Determine the (X, Y) coordinate at the center of the cell enclosing the given text.  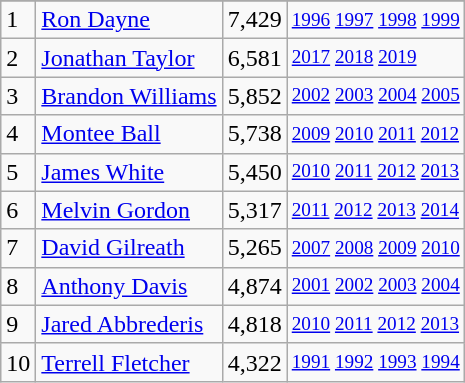
8 (18, 286)
4,818 (254, 324)
5,738 (254, 134)
2011 2012 2013 2014 (376, 210)
1991 1992 1993 1994 (376, 362)
4 (18, 134)
3 (18, 96)
2007 2008 2009 2010 (376, 248)
Jonathan Taylor (129, 58)
5,317 (254, 210)
6,581 (254, 58)
7,429 (254, 20)
2002 2003 2004 2005 (376, 96)
2001 2002 2003 2004 (376, 286)
Terrell Fletcher (129, 362)
6 (18, 210)
David Gilreath (129, 248)
Anthony Davis (129, 286)
5 (18, 172)
2009 2010 2011 2012 (376, 134)
4,322 (254, 362)
2 (18, 58)
1996 1997 1998 1999 (376, 20)
2017 2018 2019 (376, 58)
Melvin Gordon (129, 210)
5,265 (254, 248)
5,450 (254, 172)
1 (18, 20)
10 (18, 362)
Montee Ball (129, 134)
5,852 (254, 96)
James White (129, 172)
7 (18, 248)
Ron Dayne (129, 20)
9 (18, 324)
Jared Abbrederis (129, 324)
Brandon Williams (129, 96)
4,874 (254, 286)
